Locate the cell with the specified text and output its [x, y] center coordinate. 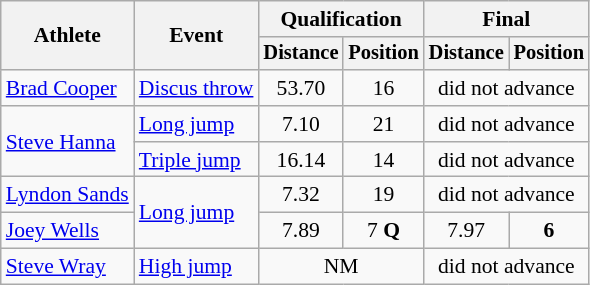
Qualification [340, 19]
Final [506, 19]
Joey Wells [68, 231]
19 [383, 195]
High jump [196, 267]
21 [383, 124]
7 Q [383, 231]
Steve Hanna [68, 142]
Athlete [68, 36]
16 [383, 88]
7.97 [466, 231]
7.10 [300, 124]
Triple jump [196, 160]
Lyndon Sands [68, 195]
16.14 [300, 160]
6 [549, 231]
7.32 [300, 195]
NM [340, 267]
14 [383, 160]
53.70 [300, 88]
Steve Wray [68, 267]
Event [196, 36]
7.89 [300, 231]
Discus throw [196, 88]
Brad Cooper [68, 88]
